Find where the given text appears and provide that cell's center as (X, Y) coordinate. 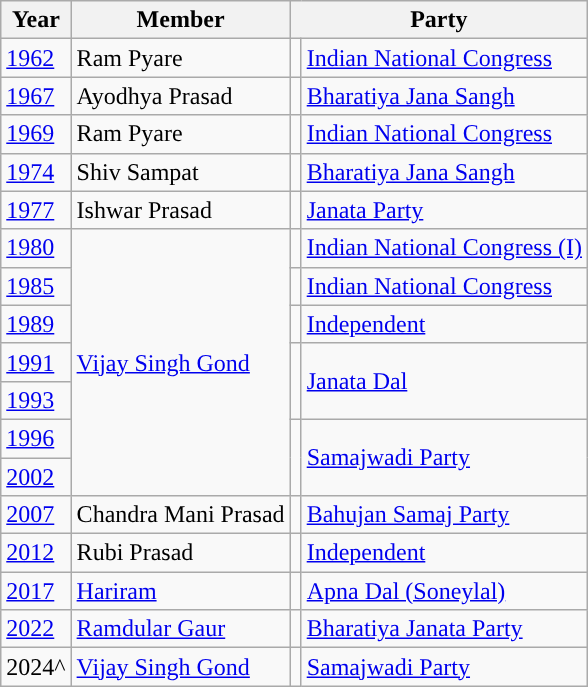
1993 (36, 400)
Apna Dal (Soneylal) (444, 591)
Party (438, 20)
1980 (36, 248)
Janata Dal (444, 381)
Member (180, 20)
1996 (36, 438)
Bahujan Samaj Party (444, 515)
Shiv Sampat (180, 172)
1989 (36, 324)
1969 (36, 134)
Indian National Congress (I) (444, 248)
Ishwar Prasad (180, 210)
1985 (36, 286)
2012 (36, 553)
Year (36, 20)
Chandra Mani Prasad (180, 515)
2024^ (36, 667)
1967 (36, 96)
Rubi Prasad (180, 553)
Ramdular Gaur (180, 629)
2022 (36, 629)
1991 (36, 362)
1977 (36, 210)
Ayodhya Prasad (180, 96)
Hariram (180, 591)
2017 (36, 591)
Janata Party (444, 210)
2007 (36, 515)
1962 (36, 58)
2002 (36, 477)
1974 (36, 172)
Bharatiya Janata Party (444, 629)
